Capture the cell that displays the provided text and extract its (X, Y) central coordinate. 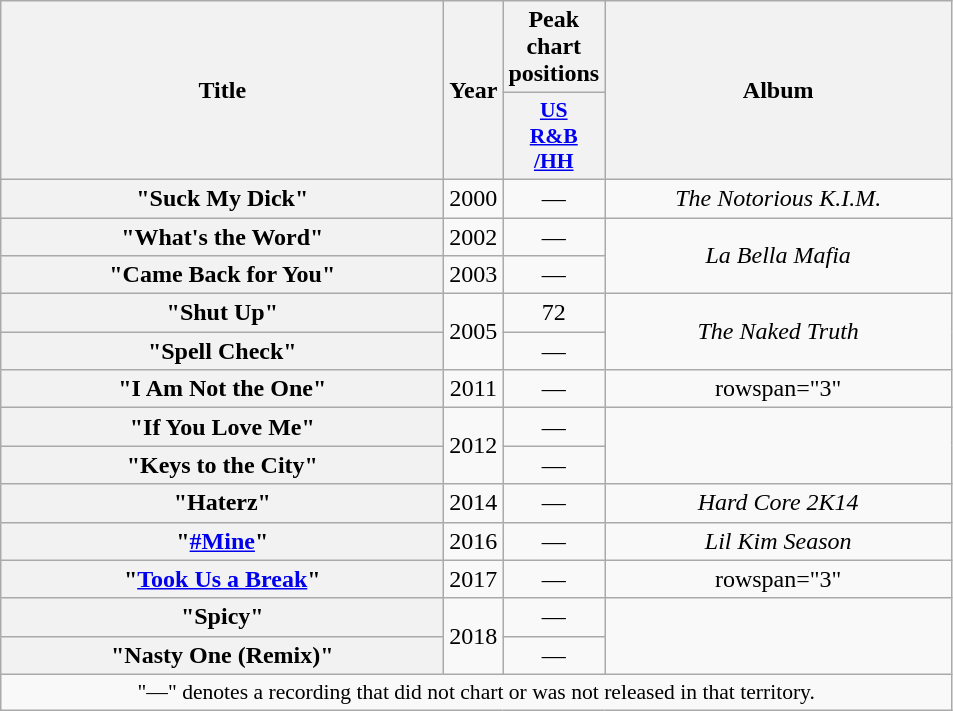
72 (554, 313)
2018 (474, 636)
"—" denotes a recording that did not chart or was not released in that territory. (476, 692)
USR&B/HH (554, 136)
"Haterz" (222, 503)
Album (778, 90)
"What's the Word" (222, 237)
"Came Back for You" (222, 275)
2016 (474, 541)
"Keys to the City" (222, 465)
Year (474, 90)
2000 (474, 198)
"Suck My Dick" (222, 198)
"Spicy" (222, 617)
"Spell Check" (222, 351)
Peak chartpositions (554, 47)
"I Am Not the One" (222, 389)
2014 (474, 503)
2017 (474, 579)
Hard Core 2K14 (778, 503)
"Took Us a Break" (222, 579)
2002 (474, 237)
The Notorious K.I.M. (778, 198)
"#Mine" (222, 541)
La Bella Mafia (778, 256)
Lil Kim Season (778, 541)
2003 (474, 275)
"Shut Up" (222, 313)
"Nasty One (Remix)" (222, 655)
2005 (474, 332)
The Naked Truth (778, 332)
"If You Love Me" (222, 427)
2012 (474, 446)
Title (222, 90)
2011 (474, 389)
